Output the [x, y] coordinate of the center of the cell containing the given text.  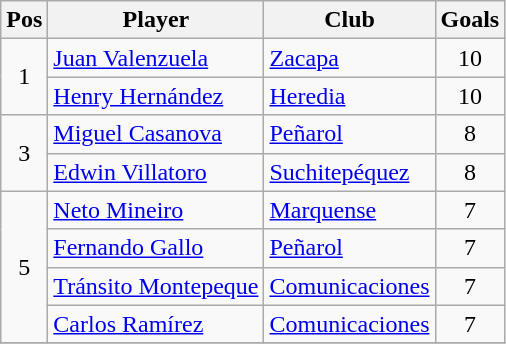
Neto Mineiro [156, 210]
Heredia [350, 96]
Edwin Villatoro [156, 172]
Goals [470, 20]
Pos [24, 20]
Club [350, 20]
Carlos Ramírez [156, 324]
Suchitepéquez [350, 172]
Tránsito Montepeque [156, 286]
Player [156, 20]
Fernando Gallo [156, 248]
Zacapa [350, 58]
5 [24, 267]
1 [24, 77]
3 [24, 153]
Juan Valenzuela [156, 58]
Henry Hernández [156, 96]
Miguel Casanova [156, 134]
Marquense [350, 210]
